Scan for the cell matching the given text and deliver its [X, Y] coordinate at center. 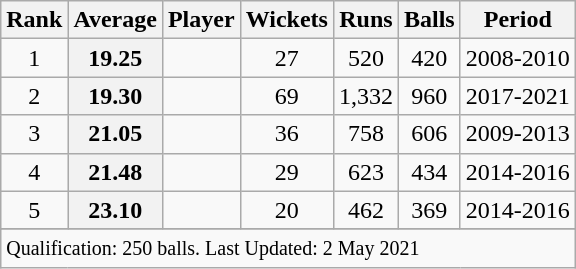
19.30 [116, 96]
21.05 [116, 134]
1 [34, 58]
20 [286, 210]
606 [429, 134]
1,332 [366, 96]
21.48 [116, 172]
623 [366, 172]
462 [366, 210]
2017-2021 [518, 96]
Wickets [286, 20]
23.10 [116, 210]
2009-2013 [518, 134]
3 [34, 134]
69 [286, 96]
5 [34, 210]
Balls [429, 20]
Period [518, 20]
4 [34, 172]
960 [429, 96]
420 [429, 58]
29 [286, 172]
Rank [34, 20]
434 [429, 172]
27 [286, 58]
Average [116, 20]
2 [34, 96]
Qualification: 250 balls. Last Updated: 2 May 2021 [288, 248]
Player [201, 20]
19.25 [116, 58]
2008-2010 [518, 58]
36 [286, 134]
520 [366, 58]
Runs [366, 20]
369 [429, 210]
758 [366, 134]
